Detect which cell encompasses the target text, then output its [x, y] center coordinate. 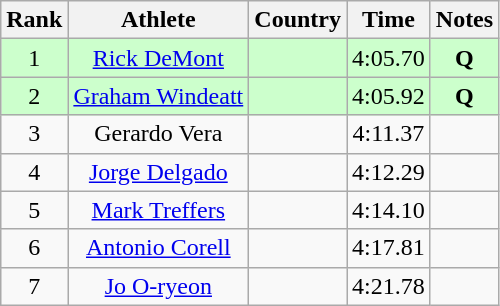
Athlete [158, 20]
4:05.92 [389, 96]
Graham Windeatt [158, 96]
1 [34, 58]
4:12.29 [389, 172]
Gerardo Vera [158, 134]
Rank [34, 20]
2 [34, 96]
4:11.37 [389, 134]
4 [34, 172]
4:17.81 [389, 248]
Jo O-ryeon [158, 286]
Country [298, 20]
Notes [464, 20]
4:21.78 [389, 286]
4:14.10 [389, 210]
Jorge Delgado [158, 172]
Antonio Corell [158, 248]
5 [34, 210]
Time [389, 20]
Mark Treffers [158, 210]
Rick DeMont [158, 58]
7 [34, 286]
6 [34, 248]
4:05.70 [389, 58]
3 [34, 134]
